For the text-containing cell, return its midpoint in (X, Y) coordinate format. 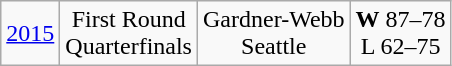
First RoundQuarterfinals (129, 34)
W 87–78L 62–75 (400, 34)
Gardner-WebbSeattle (274, 34)
2015 (30, 34)
